Return the [x, y] coordinate for the center point of the cell that contains the specified text.  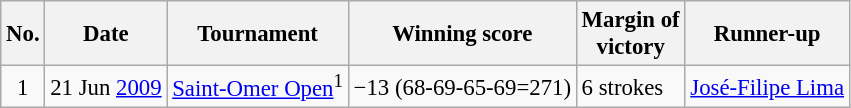
21 Jun 2009 [106, 87]
José-Filipe Lima [767, 87]
1 [23, 87]
Saint-Omer Open1 [258, 87]
Margin ofvictory [630, 34]
Date [106, 34]
−13 (68-69-65-69=271) [462, 87]
Tournament [258, 34]
No. [23, 34]
Winning score [462, 34]
Runner-up [767, 34]
6 strokes [630, 87]
